Find where the given text appears and provide that cell's center as (x, y) coordinate. 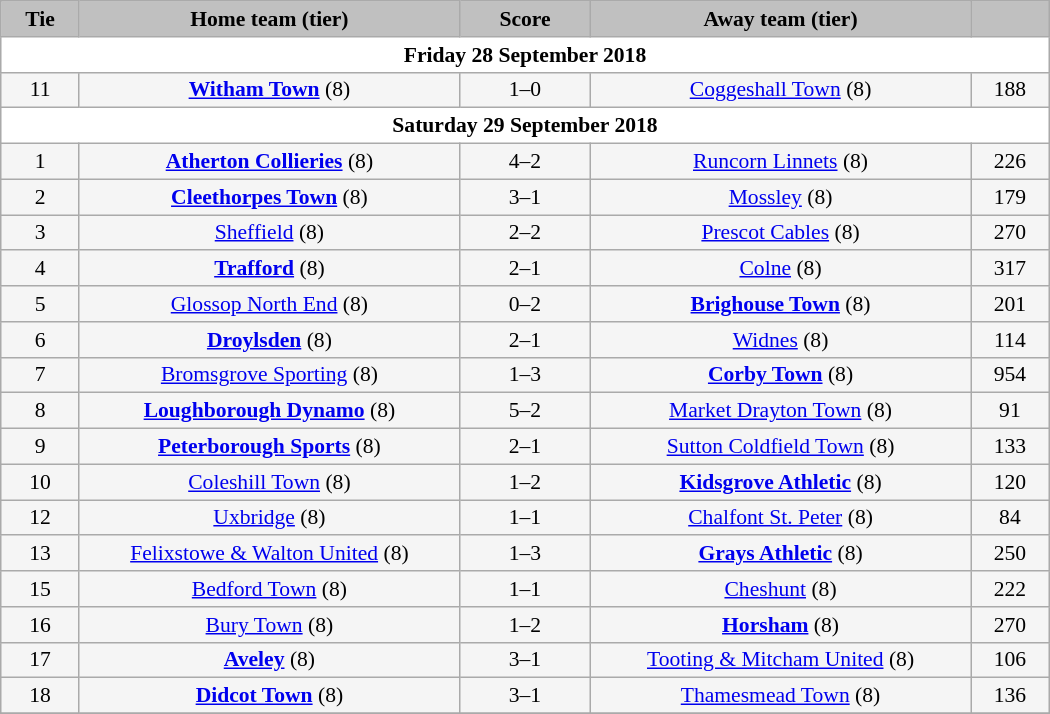
9 (40, 447)
120 (1010, 482)
Score (524, 19)
317 (1010, 269)
Aveley (8) (269, 660)
84 (1010, 518)
Friday 28 September 2018 (525, 55)
Thamesmead Town (8) (781, 696)
10 (40, 482)
Atherton Collieries (8) (269, 162)
179 (1010, 197)
16 (40, 625)
136 (1010, 696)
Colne (8) (781, 269)
18 (40, 696)
226 (1010, 162)
2–2 (524, 233)
Didcot Town (8) (269, 696)
Kidsgrove Athletic (8) (781, 482)
Trafford (8) (269, 269)
5 (40, 304)
Coggeshall Town (8) (781, 90)
1 (40, 162)
7 (40, 375)
4 (40, 269)
Tie (40, 19)
188 (1010, 90)
Tooting & Mitcham United (8) (781, 660)
6 (40, 340)
Peterborough Sports (8) (269, 447)
8 (40, 411)
250 (1010, 554)
Coleshill Town (8) (269, 482)
1–0 (524, 90)
Uxbridge (8) (269, 518)
Sutton Coldfield Town (8) (781, 447)
13 (40, 554)
133 (1010, 447)
3 (40, 233)
Brighouse Town (8) (781, 304)
Saturday 29 September 2018 (525, 126)
Horsham (8) (781, 625)
11 (40, 90)
954 (1010, 375)
Sheffield (8) (269, 233)
15 (40, 589)
Mossley (8) (781, 197)
Glossop North End (8) (269, 304)
Bury Town (8) (269, 625)
Droylsden (8) (269, 340)
222 (1010, 589)
Grays Athletic (8) (781, 554)
Away team (tier) (781, 19)
Market Drayton Town (8) (781, 411)
17 (40, 660)
Home team (tier) (269, 19)
Felixstowe & Walton United (8) (269, 554)
106 (1010, 660)
Witham Town (8) (269, 90)
91 (1010, 411)
Prescot Cables (8) (781, 233)
Bromsgrove Sporting (8) (269, 375)
Cheshunt (8) (781, 589)
114 (1010, 340)
0–2 (524, 304)
2 (40, 197)
12 (40, 518)
Loughborough Dynamo (8) (269, 411)
Widnes (8) (781, 340)
Chalfont St. Peter (8) (781, 518)
5–2 (524, 411)
Cleethorpes Town (8) (269, 197)
Bedford Town (8) (269, 589)
201 (1010, 304)
Corby Town (8) (781, 375)
4–2 (524, 162)
Runcorn Linnets (8) (781, 162)
